Extract the [x, y] coordinate from the center of the cell holding the provided text.  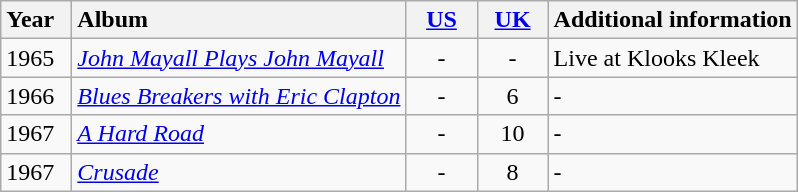
6 [512, 96]
8 [512, 172]
John Mayall Plays John Mayall [239, 58]
Album [239, 20]
UK [512, 20]
Crusade [239, 172]
1965 [36, 58]
Year [36, 20]
Live at Klooks Kleek [672, 58]
Additional information [672, 20]
10 [512, 134]
1966 [36, 96]
Blues Breakers with Eric Clapton [239, 96]
US [442, 20]
A Hard Road [239, 134]
